Pinpoint the cell where the given text exists, returning its [x, y] midpoint coordinate. 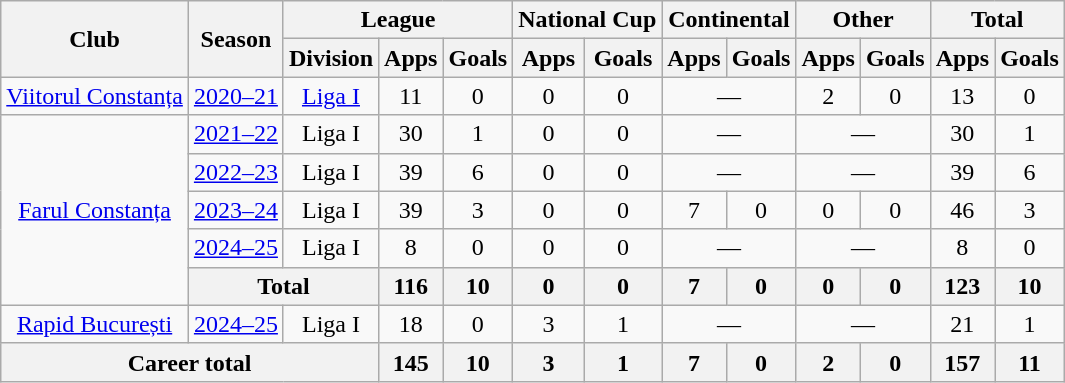
Continental [729, 20]
2022–23 [236, 172]
13 [962, 96]
2021–22 [236, 134]
2020–21 [236, 96]
145 [411, 362]
Rapid București [95, 324]
Career total [190, 362]
Season [236, 39]
Other [863, 20]
League [398, 20]
46 [962, 210]
116 [411, 286]
Club [95, 39]
Viitorul Constanța [95, 96]
Farul Constanța [95, 210]
Division [330, 58]
18 [411, 324]
21 [962, 324]
157 [962, 362]
123 [962, 286]
2023–24 [236, 210]
National Cup [588, 20]
